Scan for the cell matching the given text and deliver its (x, y) coordinate at center. 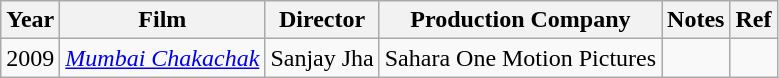
Sahara One Motion Pictures (520, 58)
Mumbai Chakachak (162, 58)
2009 (30, 58)
Director (322, 20)
Ref (754, 20)
Film (162, 20)
Year (30, 20)
Sanjay Jha (322, 58)
Notes (696, 20)
Production Company (520, 20)
